Provide the (X, Y) coordinate of the cell's center where the given text is located.  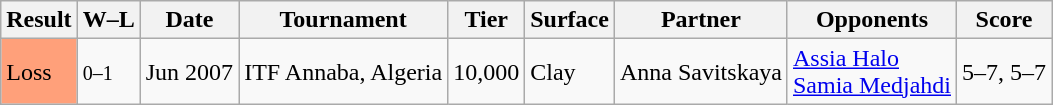
5–7, 5–7 (1004, 72)
Tier (486, 20)
Result (39, 20)
Anna Savitskaya (700, 72)
Surface (570, 20)
Date (189, 20)
Assia Halo Samia Medjahdi (872, 72)
Tournament (344, 20)
0–1 (108, 72)
Loss (39, 72)
Jun 2007 (189, 72)
Clay (570, 72)
W–L (108, 20)
Score (1004, 20)
ITF Annaba, Algeria (344, 72)
10,000 (486, 72)
Partner (700, 20)
Opponents (872, 20)
